Locate the cell with the specified text and output its [X, Y] center coordinate. 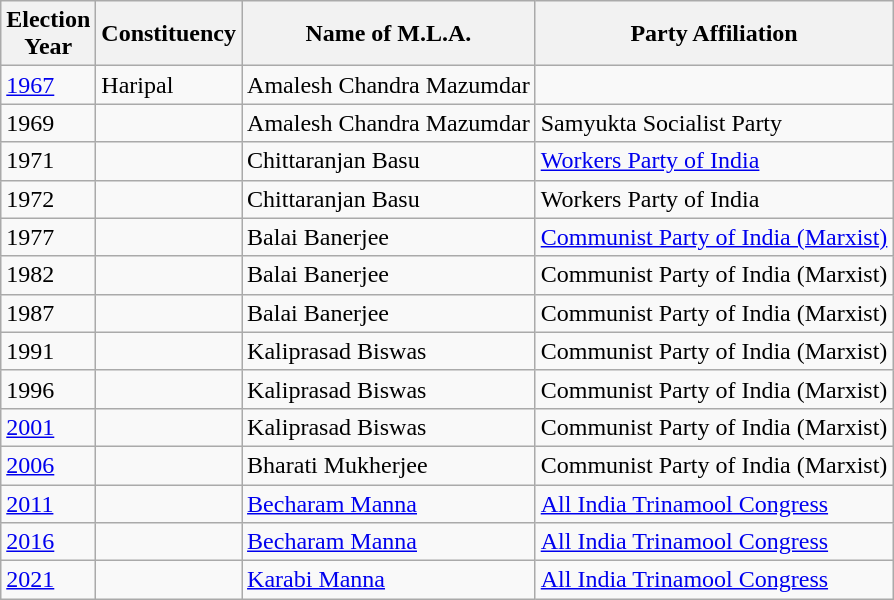
2011 [48, 503]
Samyukta Socialist Party [714, 123]
1987 [48, 313]
2021 [48, 580]
Haripal [169, 85]
2001 [48, 427]
2016 [48, 542]
Name of M.L.A. [389, 34]
2006 [48, 465]
Election Year [48, 34]
1991 [48, 351]
1996 [48, 389]
Bharati Mukherjee [389, 465]
1967 [48, 85]
Constituency [169, 34]
1969 [48, 123]
1971 [48, 161]
1972 [48, 199]
Karabi Manna [389, 580]
1977 [48, 237]
Party Affiliation [714, 34]
1982 [48, 275]
